Detect which cell encompasses the target text, then output its [X, Y] center coordinate. 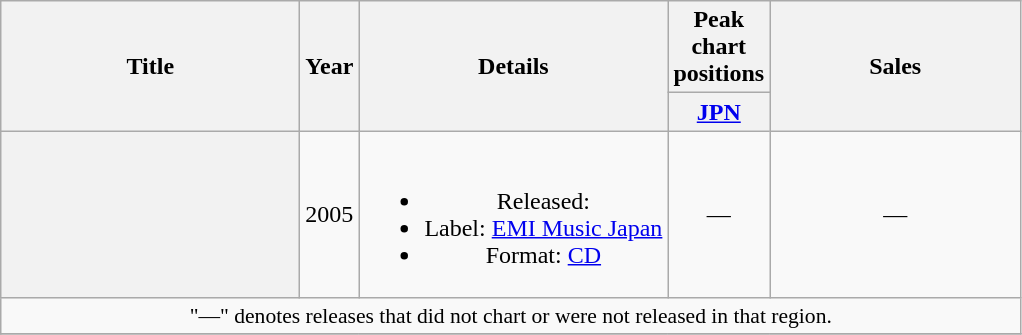
Details [514, 66]
Title [150, 66]
JPN [719, 112]
Released: Label: EMI Music JapanFormat: CD [514, 214]
Year [330, 66]
Sales [896, 66]
2005 [330, 214]
"—" denotes releases that did not chart or were not released in that region. [511, 316]
Peak chart positions [719, 47]
